Extract the [X, Y] coordinate from the center of the cell holding the provided text.  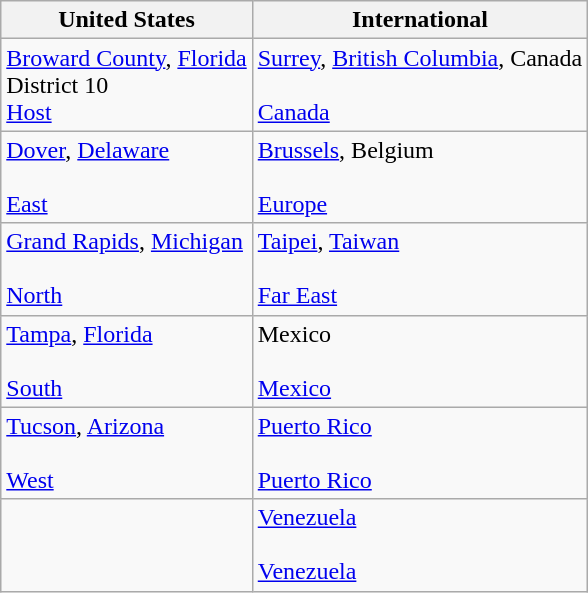
Puerto Rico Puerto Rico [420, 453]
Brussels, BelgiumEurope [420, 177]
Grand Rapids, MichiganNorth [126, 269]
Taipei, TaiwanFar East [420, 269]
International [420, 20]
United States [126, 20]
Tampa, FloridaSouth [126, 361]
Broward County, FloridaDistrict 10Host [126, 85]
Venezuela Venezuela [420, 545]
Dover, DelawareEast [126, 177]
Tucson, ArizonaWest [126, 453]
Surrey, British Columbia, CanadaCanada [420, 85]
Mexico Mexico [420, 361]
